Extract the (x, y) coordinate from the center of the cell holding the provided text.  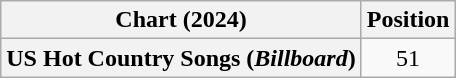
Chart (2024) (181, 20)
US Hot Country Songs (Billboard) (181, 58)
51 (408, 58)
Position (408, 20)
